Locate the cell with the specified text and output its (X, Y) center coordinate. 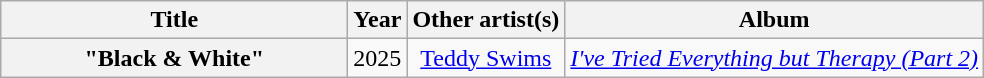
Other artist(s) (486, 20)
Teddy Swims (486, 58)
Album (774, 20)
Title (174, 20)
2025 (378, 58)
I've Tried Everything but Therapy (Part 2) (774, 58)
"Black & White" (174, 58)
Year (378, 20)
